Output the (X, Y) coordinate of the center of the cell containing the given text.  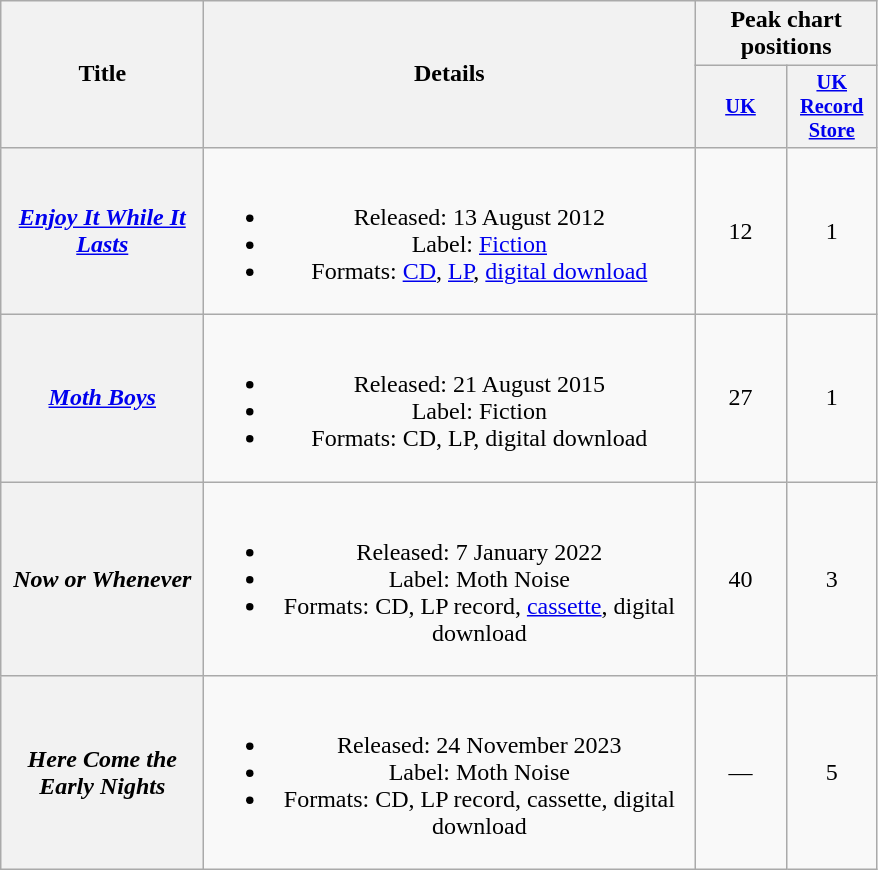
Title (102, 74)
12 (740, 230)
Here Come the Early Nights (102, 773)
Enjoy It While It Lasts (102, 230)
Released: 7 January 2022Label: Moth NoiseFormats: CD, LP record, cassette, digital download (450, 579)
3 (832, 579)
5 (832, 773)
Now or Whenever (102, 579)
Released: 13 August 2012Label: FictionFormats: CD, LP, digital download (450, 230)
27 (740, 398)
— (740, 773)
Peak chart positions (786, 34)
UK (740, 107)
UKRecordStore (832, 107)
Released: 24 November 2023Label: Moth NoiseFormats: CD, LP record, cassette, digital download (450, 773)
Released: 21 August 2015Label: FictionFormats: CD, LP, digital download (450, 398)
40 (740, 579)
Moth Boys (102, 398)
Details (450, 74)
